Locate the cell with the specified text and output its [x, y] center coordinate. 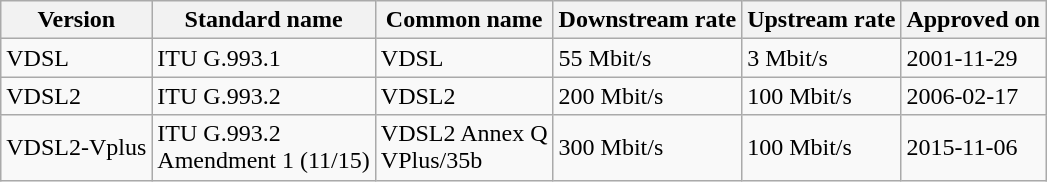
ITU G.993.1 [264, 58]
2001-11-29 [974, 58]
VDSL2 Annex QVPlus/35b [464, 148]
ITU G.993.2 [264, 96]
Downstream rate [648, 20]
ITU G.993.2 Amendment 1 (11/15) [264, 148]
2006-02-17 [974, 96]
VDSL2-Vplus [76, 148]
Version [76, 20]
3 Mbit/s [822, 58]
Common name [464, 20]
Upstream rate [822, 20]
200 Mbit/s [648, 96]
Approved on [974, 20]
55 Mbit/s [648, 58]
2015-11-06 [974, 148]
Standard name [264, 20]
300 Mbit/s [648, 148]
